Extract the [X, Y] coordinate from the center of the cell holding the provided text.  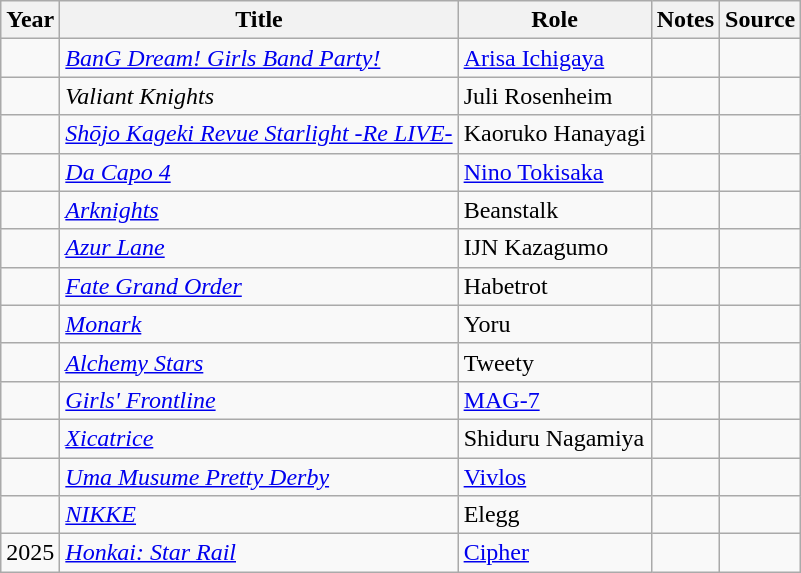
Da Capo 4 [259, 172]
Title [259, 20]
IJN Kazagumo [554, 248]
Azur Lane [259, 248]
Alchemy Stars [259, 362]
Vivlos [554, 477]
Xicatrice [259, 438]
BanG Dream! Girls Band Party! [259, 58]
Monark [259, 324]
Year [30, 20]
Elegg [554, 515]
Valiant Knights [259, 96]
Girls' Frontline [259, 400]
Honkai: Star Rail [259, 553]
Notes [685, 20]
Source [760, 20]
MAG-7 [554, 400]
Nino Tokisaka [554, 172]
Kaoruko Hanayagi [554, 134]
Uma Musume Pretty Derby [259, 477]
Cipher [554, 553]
NIKKE [259, 515]
Yoru [554, 324]
Juli Rosenheim [554, 96]
Shiduru Nagamiya [554, 438]
Beanstalk [554, 210]
Shōjo Kageki Revue Starlight -Re LIVE- [259, 134]
Tweety [554, 362]
Arisa Ichigaya [554, 58]
Habetrot [554, 286]
2025 [30, 553]
Role [554, 20]
Arknights [259, 210]
Fate Grand Order [259, 286]
